For the text-containing cell, return its midpoint in (X, Y) coordinate format. 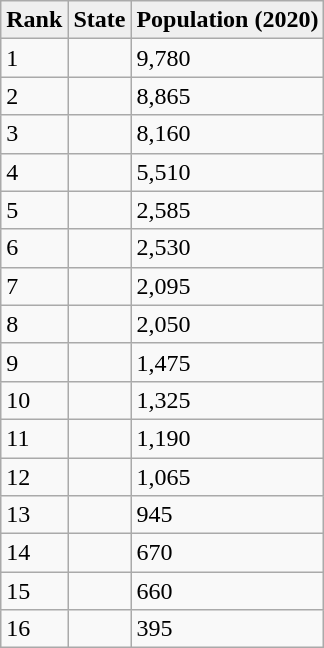
7 (34, 286)
945 (228, 515)
1,190 (228, 438)
660 (228, 591)
Population (2020) (228, 20)
State (100, 20)
8,160 (228, 134)
1,325 (228, 400)
8,865 (228, 96)
4 (34, 172)
395 (228, 629)
670 (228, 553)
2 (34, 96)
Rank (34, 20)
2,585 (228, 210)
5 (34, 210)
1,475 (228, 362)
1 (34, 58)
9,780 (228, 58)
5,510 (228, 172)
15 (34, 591)
1,065 (228, 477)
9 (34, 362)
14 (34, 553)
8 (34, 324)
3 (34, 134)
6 (34, 248)
10 (34, 400)
16 (34, 629)
2,095 (228, 286)
13 (34, 515)
2,530 (228, 248)
11 (34, 438)
2,050 (228, 324)
12 (34, 477)
